Determine the (x, y) coordinate at the center of the cell enclosing the given text.  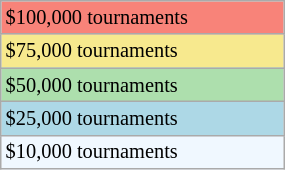
$50,000 tournaments (142, 85)
$10,000 tournaments (142, 152)
$25,000 tournaments (142, 118)
$75,000 tournaments (142, 51)
$100,000 tournaments (142, 17)
